Identify which cell holds the provided text, then report its (X, Y) central coordinate. 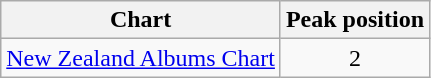
2 (354, 58)
New Zealand Albums Chart (141, 58)
Chart (141, 20)
Peak position (354, 20)
